Search for the cell housing the specified text and yield its [x, y] center coordinate. 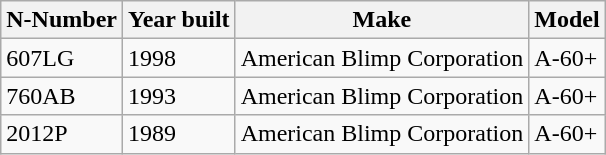
1989 [178, 134]
607LG [62, 58]
760AB [62, 96]
1993 [178, 96]
Model [567, 20]
Year built [178, 20]
1998 [178, 58]
Make [382, 20]
2012P [62, 134]
N-Number [62, 20]
